Return the [x, y] coordinate for the center point of the cell that contains the specified text.  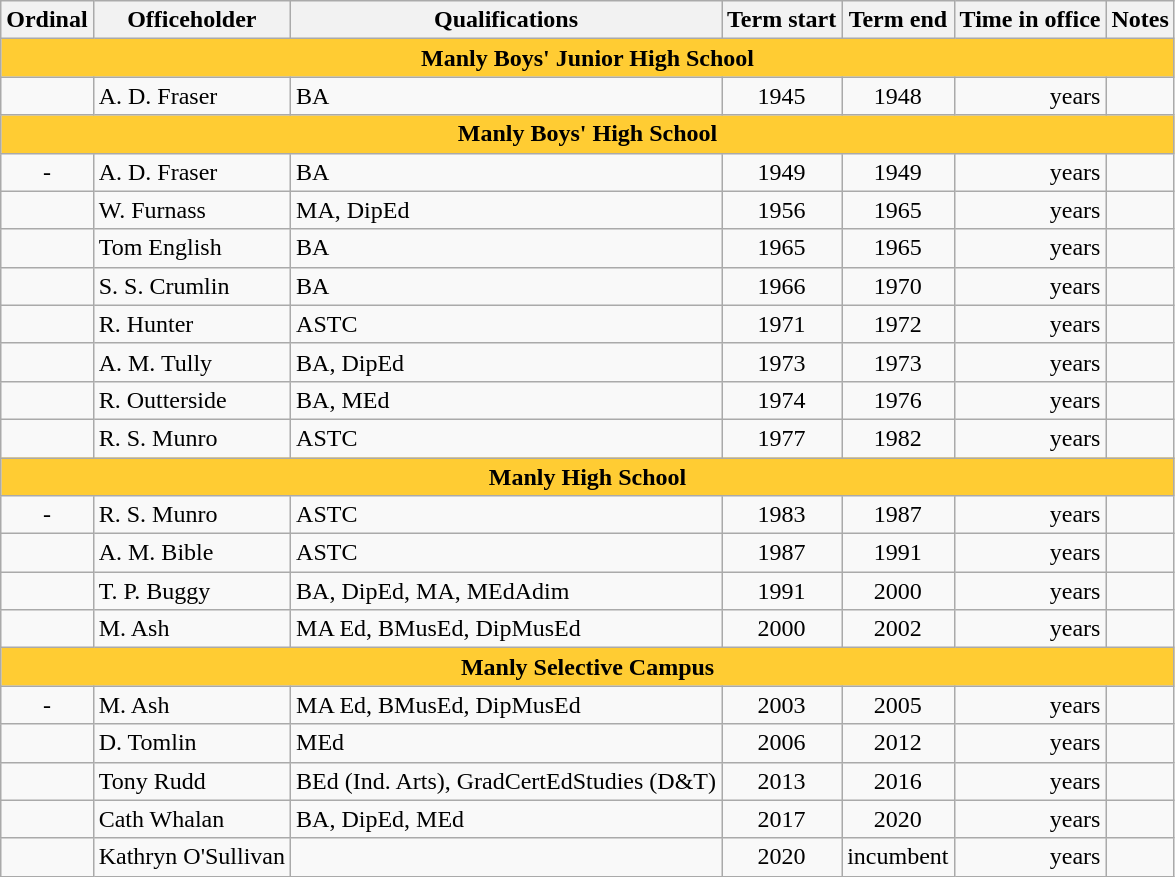
T. P. Buggy [192, 591]
A. M. Tully [192, 362]
Notes [1140, 20]
2016 [898, 781]
Kathryn O'Sullivan [192, 857]
1983 [782, 515]
2006 [782, 743]
D. Tomlin [192, 743]
BEd (Ind. Arts), GradCertEdStudies (D&T) [506, 781]
1948 [898, 96]
Officeholder [192, 20]
2005 [898, 705]
W. Furnass [192, 210]
Term start [782, 20]
1956 [782, 210]
1976 [898, 400]
S. S. Crumlin [192, 286]
1970 [898, 286]
2002 [898, 629]
2013 [782, 781]
BA, DipEd, MEd [506, 819]
Ordinal [47, 20]
BA, DipEd [506, 362]
2003 [782, 705]
MA, DipEd [506, 210]
BA, DipEd, MA, MEdAdim [506, 591]
Term end [898, 20]
1971 [782, 324]
Tony Rudd [192, 781]
2017 [782, 819]
BA, MEd [506, 400]
Tom English [192, 248]
Manly Boys' High School [588, 134]
1966 [782, 286]
incumbent [898, 857]
R. Outterside [192, 400]
1945 [782, 96]
1977 [782, 438]
Cath Whalan [192, 819]
1974 [782, 400]
Time in office [1030, 20]
A. M. Bible [192, 553]
Manly High School [588, 477]
Manly Boys' Junior High School [588, 58]
R. Hunter [192, 324]
1982 [898, 438]
Manly Selective Campus [588, 667]
Qualifications [506, 20]
1972 [898, 324]
MEd [506, 743]
2012 [898, 743]
